Pinpoint the cell where the given text exists, returning its (X, Y) midpoint coordinate. 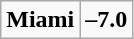
–7.0 (106, 19)
Miami (40, 19)
